Determine the (X, Y) coordinate at the center of the cell enclosing the given text.  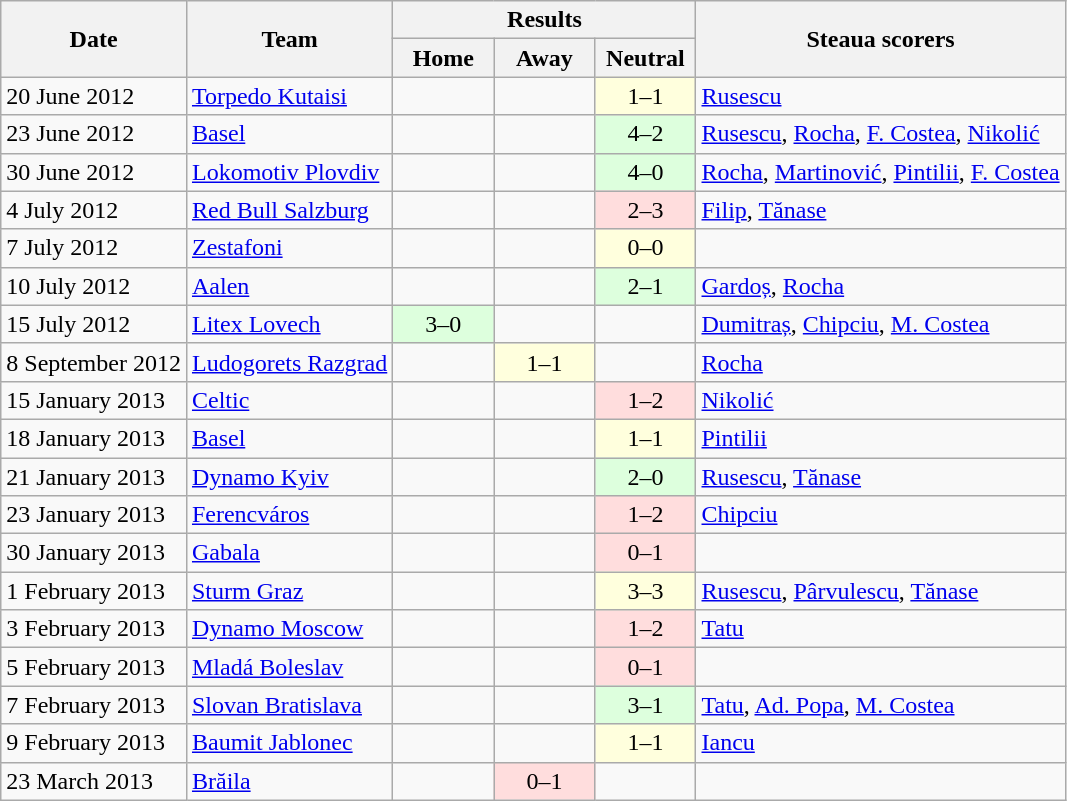
Rusescu, Tănase (880, 477)
2–0 (646, 477)
3–3 (646, 591)
20 June 2012 (94, 96)
3 February 2013 (94, 629)
30 June 2012 (94, 172)
Rusescu (880, 96)
Rusescu, Rocha, F. Costea, Nikolić (880, 134)
Slovan Bratislava (289, 705)
23 March 2013 (94, 781)
Date (94, 39)
Sturm Graz (289, 591)
0–0 (646, 248)
Zestafoni (289, 248)
Aalen (289, 286)
5 February 2013 (94, 667)
Litex Lovech (289, 324)
15 January 2013 (94, 400)
4–0 (646, 172)
Brăila (289, 781)
Lokomotiv Plovdiv (289, 172)
3–0 (444, 324)
Nikolić (880, 400)
2–1 (646, 286)
Gabala (289, 553)
Dynamo Moscow (289, 629)
15 July 2012 (94, 324)
23 June 2012 (94, 134)
10 July 2012 (94, 286)
21 January 2013 (94, 477)
7 July 2012 (94, 248)
Ferencváros (289, 515)
Filip, Tănase (880, 210)
Team (289, 39)
Dynamo Kyiv (289, 477)
9 February 2013 (94, 743)
Home (444, 58)
18 January 2013 (94, 438)
Rocha (880, 362)
Mladá Boleslav (289, 667)
Pintilii (880, 438)
Results (544, 20)
4 July 2012 (94, 210)
23 January 2013 (94, 515)
Steaua scorers (880, 39)
Dumitraș, Chipciu, M. Costea (880, 324)
4–2 (646, 134)
30 January 2013 (94, 553)
Rusescu, Pârvulescu, Tănase (880, 591)
Ludogorets Razgrad (289, 362)
Iancu (880, 743)
3–1 (646, 705)
Red Bull Salzburg (289, 210)
2–3 (646, 210)
Baumit Jablonec (289, 743)
8 September 2012 (94, 362)
Rocha, Martinović, Pintilii, F. Costea (880, 172)
1 February 2013 (94, 591)
Away (544, 58)
Celtic (289, 400)
Tatu (880, 629)
Chipciu (880, 515)
Tatu, Ad. Popa, M. Costea (880, 705)
Torpedo Kutaisi (289, 96)
Neutral (646, 58)
Gardoș, Rocha (880, 286)
7 February 2013 (94, 705)
